Provide the [x, y] coordinate of the cell's center where the given text is located.  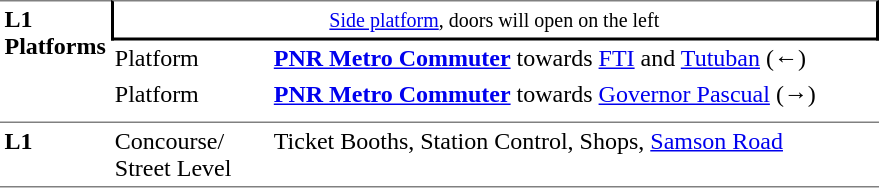
Concourse/Street Level [190, 155]
Side platform, doors will open on the left [494, 20]
PNR Metro Commuter towards FTI and Tutuban (←) [574, 58]
L1Platforms [55, 62]
L1 [55, 155]
PNR Metro Commuter towards Governor Pascual (→) [574, 94]
Ticket Booths, Station Control, Shops, Samson Road [574, 155]
